Identify which cell holds the provided text, then report its [x, y] central coordinate. 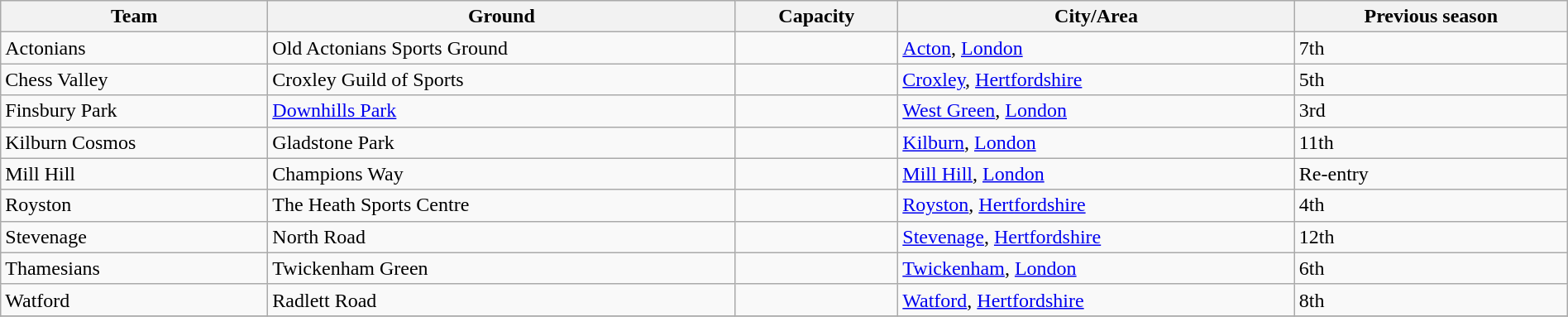
Capacity [817, 17]
Twickenham Green [501, 268]
West Green, London [1097, 111]
Champions Way [501, 174]
Actonians [134, 48]
Royston [134, 205]
Mill Hill, London [1097, 174]
Chess Valley [134, 79]
Previous season [1431, 17]
Downhills Park [501, 111]
Kilburn Cosmos [134, 142]
Radlett Road [501, 300]
Acton, London [1097, 48]
Watford, Hertfordshire [1097, 300]
3rd [1431, 111]
Kilburn, London [1097, 142]
City/Area [1097, 17]
4th [1431, 205]
8th [1431, 300]
Old Actonians Sports Ground [501, 48]
Team [134, 17]
5th [1431, 79]
6th [1431, 268]
7th [1431, 48]
North Road [501, 237]
The Heath Sports Centre [501, 205]
Stevenage [134, 237]
Stevenage, Hertfordshire [1097, 237]
11th [1431, 142]
Re-entry [1431, 174]
Twickenham, London [1097, 268]
Croxley Guild of Sports [501, 79]
Finsbury Park [134, 111]
Croxley, Hertfordshire [1097, 79]
12th [1431, 237]
Mill Hill [134, 174]
Gladstone Park [501, 142]
Watford [134, 300]
Thamesians [134, 268]
Ground [501, 17]
Royston, Hertfordshire [1097, 205]
